For the text-containing cell, return its midpoint in (x, y) coordinate format. 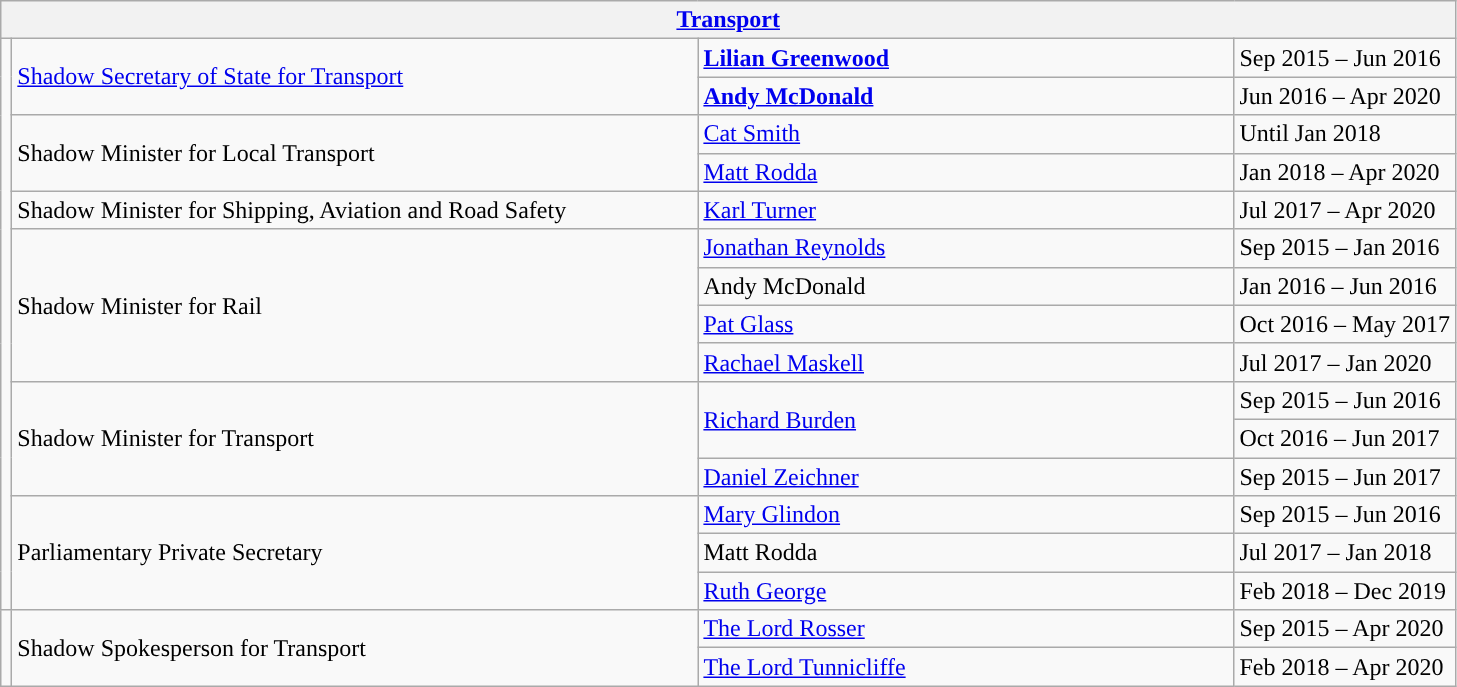
Parliamentary Private Secretary (355, 553)
Shadow Minister for Transport (355, 438)
Shadow Minister for Rail (355, 305)
Jun 2016 – Apr 2020 (1345, 96)
Jan 2018 – Apr 2020 (1345, 172)
Ruth George (966, 591)
Sep 2015 – Apr 2020 (1345, 629)
Cat Smith (966, 134)
Jan 2016 – Jun 2016 (1345, 286)
Transport (728, 20)
Feb 2018 – Dec 2019 (1345, 591)
Daniel Zeichner (966, 477)
The Lord Tunnicliffe (966, 667)
Jul 2017 – Jan 2018 (1345, 553)
Sep 2015 – Jan 2016 (1345, 248)
Jul 2017 – Apr 2020 (1345, 210)
Feb 2018 – Apr 2020 (1345, 667)
Richard Burden (966, 419)
Mary Glindon (966, 515)
Shadow Minister for Shipping, Aviation and Road Safety (355, 210)
Oct 2016 – May 2017 (1345, 324)
Jonathan Reynolds (966, 248)
Pat Glass (966, 324)
Jul 2017 – Jan 2020 (1345, 362)
Karl Turner (966, 210)
Shadow Minister for Local Transport (355, 153)
Shadow Secretary of State for Transport (355, 77)
Lilian Greenwood (966, 58)
Until Jan 2018 (1345, 134)
Shadow Spokesperson for Transport (355, 648)
Rachael Maskell (966, 362)
Sep 2015 – Jun 2017 (1345, 477)
Oct 2016 – Jun 2017 (1345, 438)
The Lord Rosser (966, 629)
